Detect which cell encompasses the target text, then output its (X, Y) center coordinate. 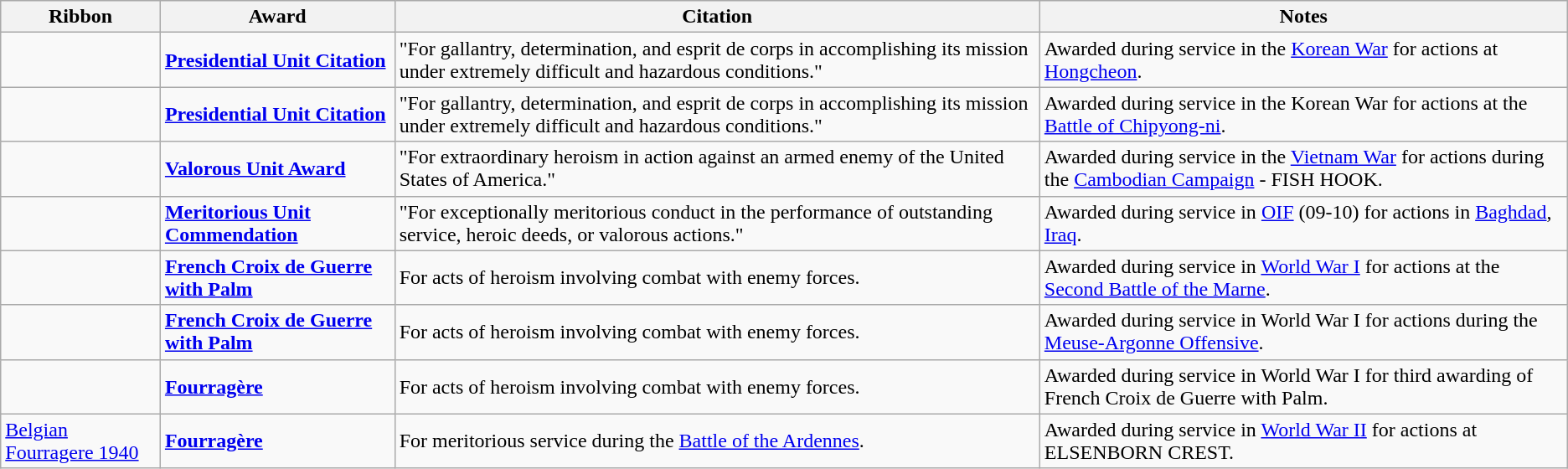
Meritorious Unit Commendation (277, 223)
Belgian Fourragere 1940 (80, 441)
Award (277, 17)
"For extraordinary heroism in action against an armed enemy of the United States of America." (717, 169)
Awarded during service in the Vietnam War for actions during the Cambodian Campaign - FISH HOOK. (1303, 169)
Awarded during service in World War II for actions at ELSENBORN CREST. (1303, 441)
Citation (717, 17)
Ribbon (80, 17)
Awarded during service in OIF (09-10) for actions in Baghdad, Iraq. (1303, 223)
Valorous Unit Award (277, 169)
Awarded during service in the Korean War for actions at Hongcheon. (1303, 60)
Notes (1303, 17)
Awarded during service in World War I for actions during the Meuse-Argonne Offensive. (1303, 332)
Awarded during service in the Korean War for actions at the Battle of Chipyong-ni. (1303, 114)
"For exceptionally meritorious conduct in the performance of outstanding service, heroic deeds, or valorous actions." (717, 223)
For meritorious service during the Battle of the Ardennes. (717, 441)
Awarded during service in World War I for actions at the Second Battle of the Marne. (1303, 278)
Awarded during service in World War I for third awarding of French Croix de Guerre with Palm. (1303, 387)
